For the text-containing cell, return its midpoint in (x, y) coordinate format. 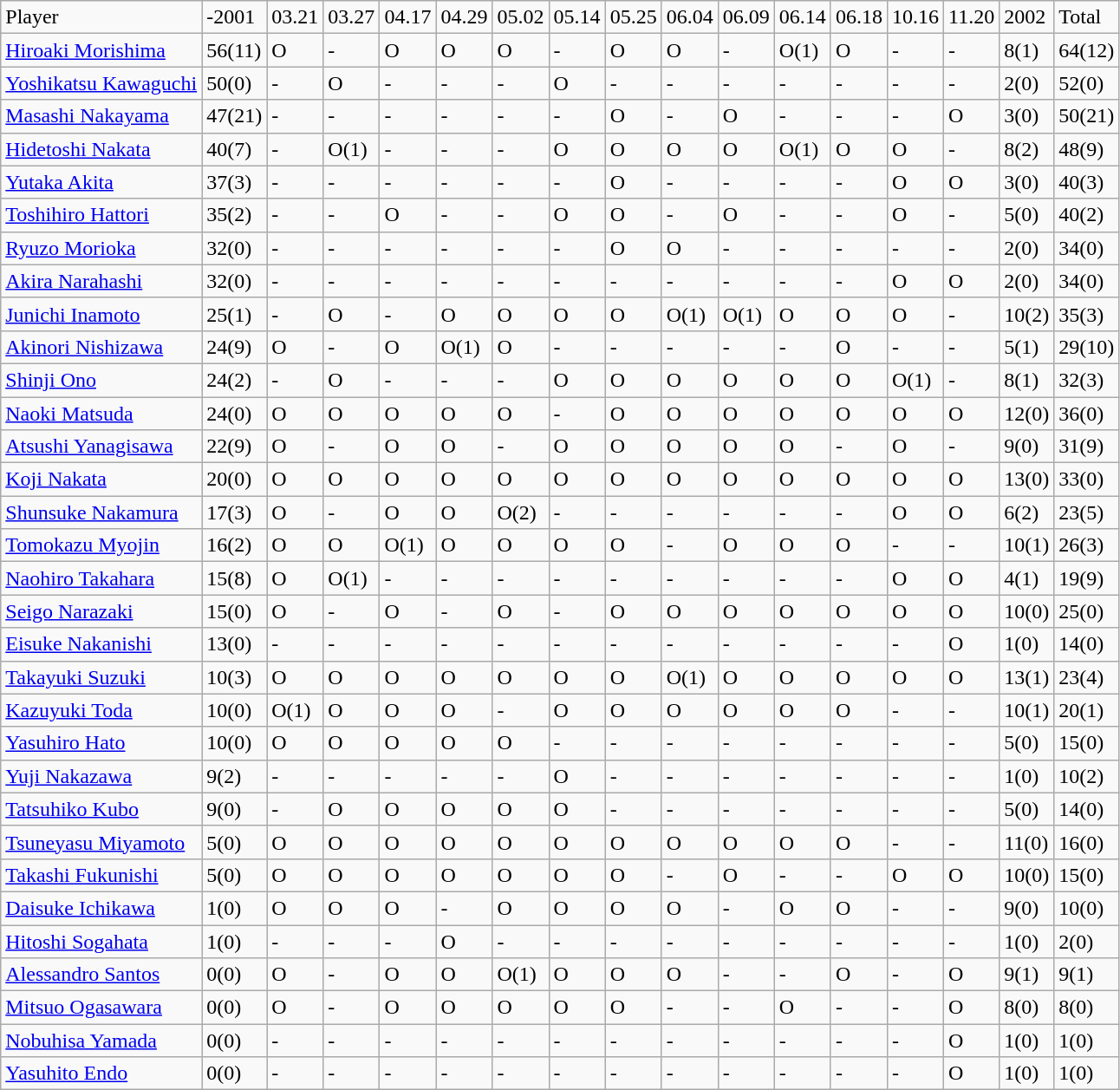
Daisuke Ichikawa (101, 908)
47(21) (234, 116)
11.20 (972, 17)
5(1) (1026, 347)
24(2) (234, 380)
64(12) (1087, 50)
52(0) (1087, 83)
48(9) (1087, 149)
16(2) (234, 545)
20(0) (234, 480)
11(0) (1026, 842)
9(2) (234, 776)
Koji Nakata (101, 480)
05.25 (633, 17)
10(3) (234, 677)
6(2) (1026, 512)
Tomokazu Myojin (101, 545)
56(11) (234, 50)
23(4) (1087, 677)
24(9) (234, 347)
4(1) (1026, 578)
Shunsuke Nakamura (101, 512)
36(0) (1087, 414)
33(0) (1087, 480)
Akira Narahashi (101, 281)
06.09 (746, 17)
29(10) (1087, 347)
40(7) (234, 149)
03.21 (295, 17)
12(0) (1026, 414)
37(3) (234, 182)
Yuji Nakazawa (101, 776)
05.02 (520, 17)
2002 (1026, 17)
06.18 (858, 17)
Nobuhisa Yamada (101, 1041)
25(1) (234, 314)
Seigo Narazaki (101, 611)
40(3) (1087, 182)
26(3) (1087, 545)
Total (1087, 17)
Ryuzo Morioka (101, 248)
Tatsuhiko Kubo (101, 809)
40(2) (1087, 215)
Yutaka Akita (101, 182)
10.16 (915, 17)
04.17 (407, 17)
15(8) (234, 578)
Toshihiro Hattori (101, 215)
35(3) (1087, 314)
24(0) (234, 414)
Shinji Ono (101, 380)
Takashi Fukunishi (101, 875)
20(1) (1087, 710)
50(21) (1087, 116)
Akinori Nishizawa (101, 347)
Alessandro Santos (101, 975)
31(9) (1087, 447)
03.27 (352, 17)
Hitoshi Sogahata (101, 941)
Tsuneyasu Miyamoto (101, 842)
Hidetoshi Nakata (101, 149)
19(9) (1087, 578)
06.14 (803, 17)
04.29 (465, 17)
23(5) (1087, 512)
Atsushi Yanagisawa (101, 447)
32(3) (1087, 380)
Hiroaki Morishima (101, 50)
06.04 (690, 17)
35(2) (234, 215)
05.14 (577, 17)
Yasuhiro Hato (101, 743)
Yasuhito Endo (101, 1074)
Junichi Inamoto (101, 314)
Yoshikatsu Kawaguchi (101, 83)
Mitsuo Ogasawara (101, 1008)
Masashi Nakayama (101, 116)
8(2) (1026, 149)
Naohiro Takahara (101, 578)
Player (101, 17)
Kazuyuki Toda (101, 710)
17(3) (234, 512)
Naoki Matsuda (101, 414)
O(2) (520, 512)
50(0) (234, 83)
-2001 (234, 17)
22(9) (234, 447)
13(1) (1026, 677)
Eisuke Nakanishi (101, 644)
Takayuki Suzuki (101, 677)
16(0) (1087, 842)
25(0) (1087, 611)
